Determine the [x, y] coordinate at the center of the cell enclosing the given text.  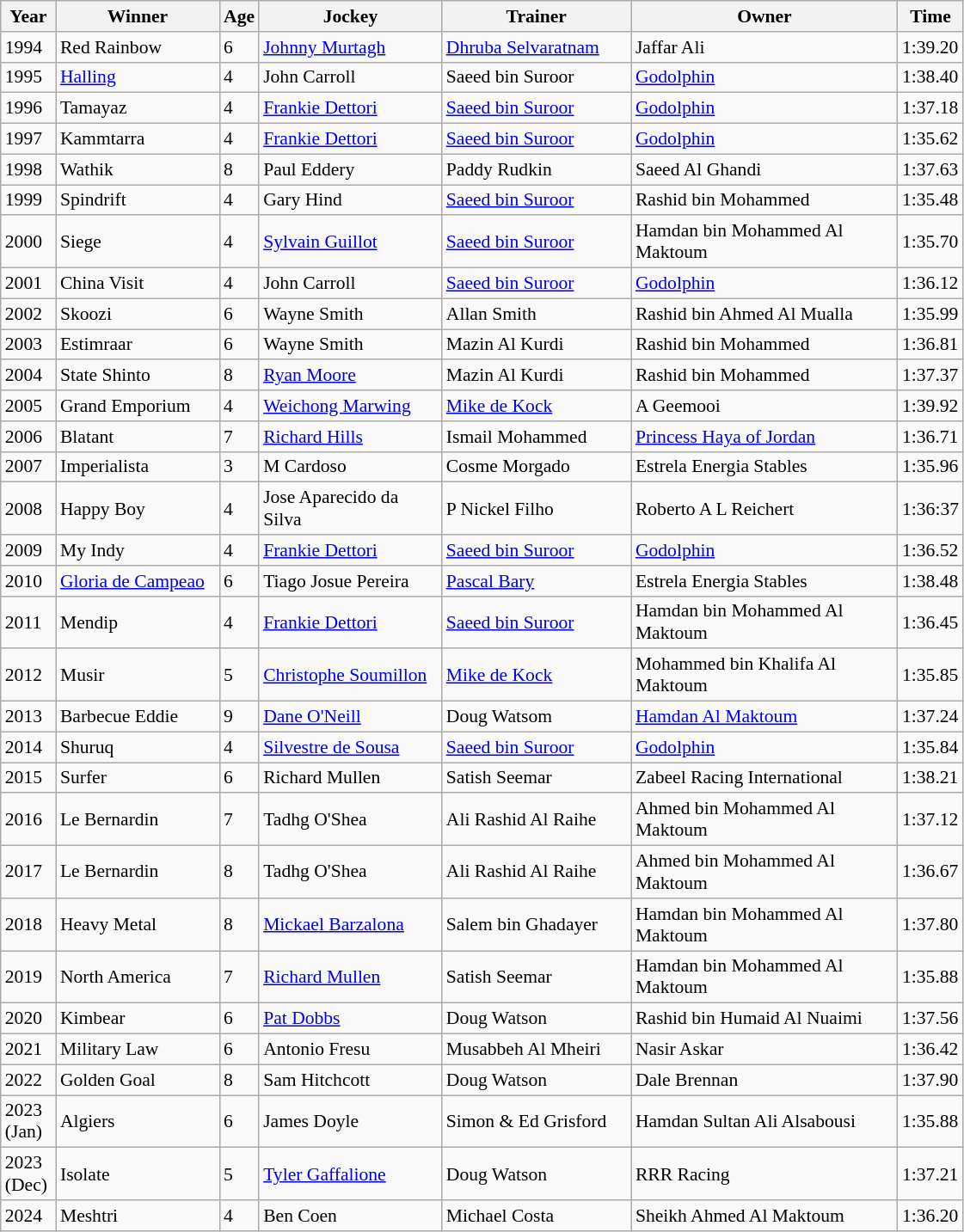
Pascal Bary [537, 581]
1:35.84 [930, 747]
Kammtarra [138, 139]
Jose Aparecido da Silva [351, 509]
Christophe Soumillon [351, 676]
2022 [28, 1080]
1:38.21 [930, 778]
Year [28, 16]
Rashid bin Humaid Al Nuaimi [764, 1019]
Shuruq [138, 747]
Tamayaz [138, 108]
1995 [28, 77]
1:36.67 [930, 872]
1:38.40 [930, 77]
Jaffar Ali [764, 47]
Skoozi [138, 314]
1:36:37 [930, 509]
Rashid bin Ahmed Al Mualla [764, 314]
Barbecue Eddie [138, 717]
2013 [28, 717]
Sheikh Ahmed Al Maktoum [764, 1216]
Nasir Askar [764, 1050]
Ismail Mohammed [537, 437]
Saeed Al Ghandi [764, 169]
Owner [764, 16]
1998 [28, 169]
2009 [28, 550]
1:37.12 [930, 820]
Pat Dobbs [351, 1019]
2023 (Jan) [28, 1121]
2016 [28, 820]
Winner [138, 16]
Tiago Josue Pereira [351, 581]
1:37.24 [930, 717]
Heavy Metal [138, 925]
Ben Coen [351, 1216]
1:36.42 [930, 1050]
1996 [28, 108]
Surfer [138, 778]
Antonio Fresu [351, 1050]
Siege [138, 242]
Hamdan Sultan Ali Alsabousi [764, 1121]
Paddy Rudkin [537, 169]
2003 [28, 345]
Jockey [351, 16]
1:35.48 [930, 200]
James Doyle [351, 1121]
Sam Hitchcott [351, 1080]
9 [239, 717]
My Indy [138, 550]
2004 [28, 376]
Time [930, 16]
Mohammed bin Khalifa Al Maktoum [764, 676]
2021 [28, 1050]
2011 [28, 622]
2002 [28, 314]
Gloria de Campeao [138, 581]
P Nickel Filho [537, 509]
Zabeel Racing International [764, 778]
Algiers [138, 1121]
Paul Eddery [351, 169]
1:37.21 [930, 1174]
Salem bin Ghadayer [537, 925]
1:38.48 [930, 581]
Sylvain Guillot [351, 242]
Spindrift [138, 200]
Gary Hind [351, 200]
2020 [28, 1019]
Blatant [138, 437]
2001 [28, 284]
A Geemooi [764, 406]
1:39.92 [930, 406]
Musir [138, 676]
Roberto A L Reichert [764, 509]
Estimraar [138, 345]
2019 [28, 977]
Age [239, 16]
Doug Watsom [537, 717]
2024 [28, 1216]
China Visit [138, 284]
Silvestre de Sousa [351, 747]
Dane O'Neill [351, 717]
1:36.45 [930, 622]
1:37.90 [930, 1080]
Ryan Moore [351, 376]
Grand Emporium [138, 406]
1:35.96 [930, 467]
1994 [28, 47]
1:37.37 [930, 376]
1:37.80 [930, 925]
2005 [28, 406]
2023 (Dec) [28, 1174]
2006 [28, 437]
1:37.63 [930, 169]
M Cardoso [351, 467]
2018 [28, 925]
Michael Costa [537, 1216]
Meshtri [138, 1216]
Kimbear [138, 1019]
Mickael Barzalona [351, 925]
Military Law [138, 1050]
1:35.99 [930, 314]
1:37.18 [930, 108]
2000 [28, 242]
Allan Smith [537, 314]
1:37.56 [930, 1019]
2014 [28, 747]
Golden Goal [138, 1080]
Weichong Marwing [351, 406]
Simon & Ed Grisford [537, 1121]
Dale Brennan [764, 1080]
1:36.71 [930, 437]
Princess Haya of Jordan [764, 437]
1:35.62 [930, 139]
1:36.20 [930, 1216]
1:36.12 [930, 284]
1:39.20 [930, 47]
1999 [28, 200]
Isolate [138, 1174]
1:35.85 [930, 676]
Tyler Gaffalione [351, 1174]
Richard Hills [351, 437]
Trainer [537, 16]
3 [239, 467]
1997 [28, 139]
Mendip [138, 622]
1:35.70 [930, 242]
North America [138, 977]
2008 [28, 509]
1:36.81 [930, 345]
Cosme Morgado [537, 467]
Johnny Murtagh [351, 47]
2012 [28, 676]
1:36.52 [930, 550]
Hamdan Al Maktoum [764, 717]
Imperialista [138, 467]
2007 [28, 467]
State Shinto [138, 376]
2010 [28, 581]
2015 [28, 778]
RRR Racing [764, 1174]
Halling [138, 77]
2017 [28, 872]
Wathik [138, 169]
Dhruba Selvaratnam [537, 47]
Happy Boy [138, 509]
Musabbeh Al Mheiri [537, 1050]
Red Rainbow [138, 47]
